Output the (x, y) coordinate of the center of the cell containing the given text.  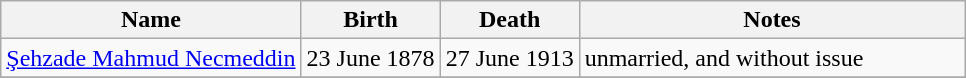
Name (151, 20)
27 June 1913 (510, 58)
Death (510, 20)
Birth (370, 20)
unmarried, and without issue (772, 58)
23 June 1878 (370, 58)
Notes (772, 20)
Şehzade Mahmud Necmeddin (151, 58)
